From the cell containing the given text, extract its center point as (x, y) coordinate. 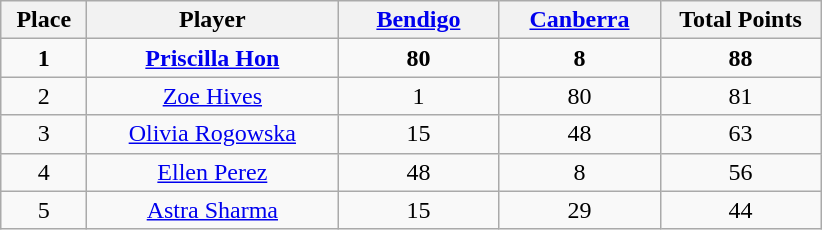
Zoe Hives (212, 96)
Astra Sharma (212, 210)
Canberra (580, 20)
88 (740, 58)
81 (740, 96)
Bendigo (418, 20)
Player (212, 20)
Ellen Perez (212, 172)
Priscilla Hon (212, 58)
56 (740, 172)
2 (44, 96)
3 (44, 134)
5 (44, 210)
Total Points (740, 20)
44 (740, 210)
63 (740, 134)
4 (44, 172)
29 (580, 210)
Place (44, 20)
Olivia Rogowska (212, 134)
